For the text-containing cell, return its midpoint in [x, y] coordinate format. 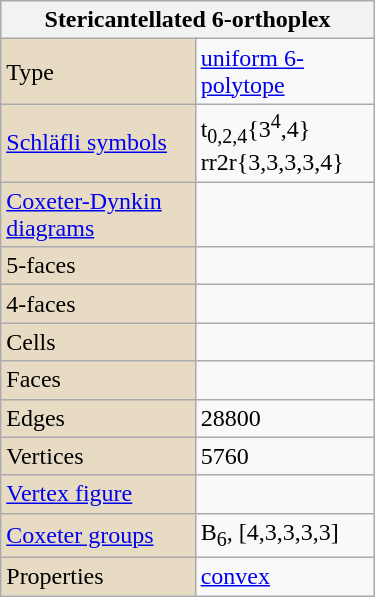
Vertex figure [98, 494]
4-faces [98, 304]
B6, [4,3,3,3,3] [284, 535]
Edges [98, 418]
5-faces [98, 266]
Faces [98, 380]
Cells [98, 342]
Properties [98, 577]
convex [284, 577]
5760 [284, 456]
Stericantellated 6-orthoplex [188, 20]
Vertices [98, 456]
uniform 6-polytope [284, 72]
Schläfli symbols [98, 143]
t0,2,4{34,4}rr2r{3,3,3,3,4} [284, 143]
Coxeter groups [98, 535]
Type [98, 72]
28800 [284, 418]
Coxeter-Dynkin diagrams [98, 214]
